From the cell containing the given text, extract its center point as [x, y] coordinate. 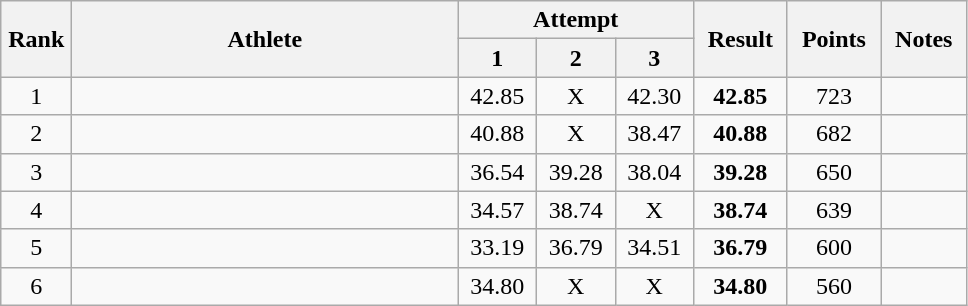
36.54 [498, 172]
639 [834, 210]
Attempt [576, 20]
34.57 [498, 210]
38.04 [654, 172]
5 [36, 248]
723 [834, 96]
34.51 [654, 248]
Points [834, 39]
4 [36, 210]
38.47 [654, 134]
560 [834, 286]
Athlete [265, 39]
650 [834, 172]
Rank [36, 39]
Result [741, 39]
600 [834, 248]
682 [834, 134]
42.30 [654, 96]
Notes [924, 39]
33.19 [498, 248]
6 [36, 286]
